Locate the cell with the specified text and output its (x, y) center coordinate. 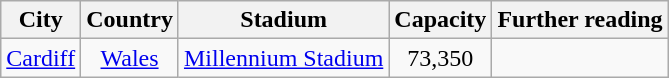
Capacity (440, 20)
Country (130, 20)
Wales (130, 58)
Further reading (580, 20)
Millennium Stadium (283, 58)
Stadium (283, 20)
Cardiff (41, 58)
73,350 (440, 58)
City (41, 20)
